Search for the cell housing the specified text and yield its (x, y) center coordinate. 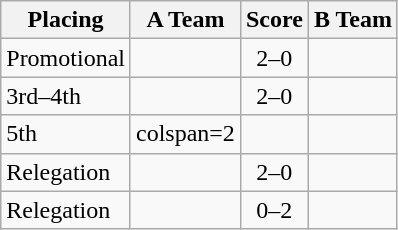
0–2 (274, 210)
Promotional (66, 58)
B Team (352, 20)
colspan=2 (185, 134)
A Team (185, 20)
Placing (66, 20)
3rd–4th (66, 96)
5th (66, 134)
Score (274, 20)
